Determine the [x, y] coordinate at the center of the cell enclosing the given text.  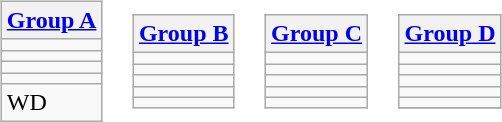
Group C [317, 34]
Group A [52, 20]
Group B [184, 34]
Group D [450, 34]
WD [52, 103]
